Output the [X, Y] coordinate of the center of the cell containing the given text.  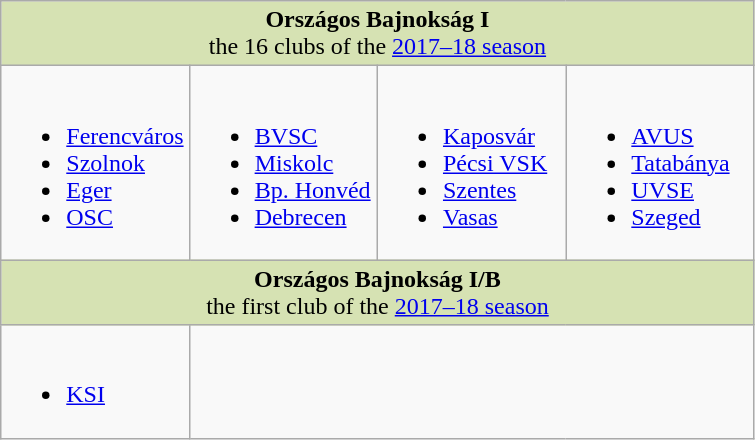
BVSC Miskolc Bp. Honvéd Debrecen [283, 163]
Ferencváros Szolnok Eger OSC [95, 163]
AVUS Tatabánya UVSE Szeged [660, 163]
Kaposvár Pécsi VSK Szentes Vasas [471, 163]
Országos Bajnokság Ithe 16 clubs of the 2017–18 season [378, 34]
Országos Bajnokság I/Bthe first club of the 2017–18 season [378, 292]
KSI [95, 382]
